From the cell containing the given text, extract its center point as (X, Y) coordinate. 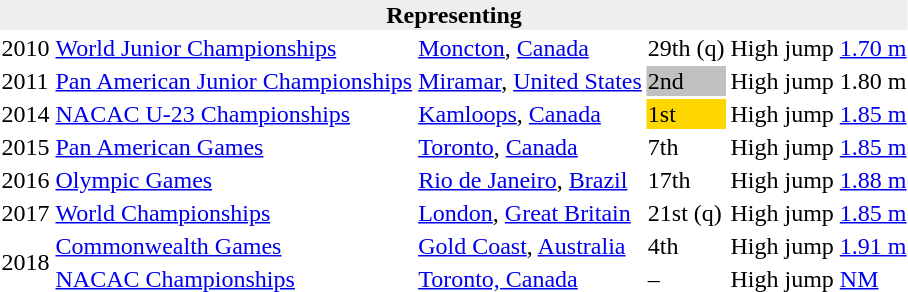
Kamloops, Canada (530, 114)
2nd (686, 81)
Pan American Junior Championships (234, 81)
1.91 m (873, 246)
29th (q) (686, 48)
4th (686, 246)
London, Great Britain (530, 213)
Miramar, United States (530, 81)
1.70 m (873, 48)
Gold Coast, Australia (530, 246)
Commonwealth Games (234, 246)
World Junior Championships (234, 48)
2015 (26, 147)
2016 (26, 180)
7th (686, 147)
Pan American Games (234, 147)
17th (686, 180)
1.88 m (873, 180)
2014 (26, 114)
NACAC U-23 Championships (234, 114)
Moncton, Canada (530, 48)
Representing (454, 15)
1st (686, 114)
2010 (26, 48)
2011 (26, 81)
World Championships (234, 213)
Rio de Janeiro, Brazil (530, 180)
Olympic Games (234, 180)
Toronto, Canada (530, 147)
21st (q) (686, 213)
1.80 m (873, 81)
2017 (26, 213)
